Determine the [x, y] coordinate at the center of the cell enclosing the given text.  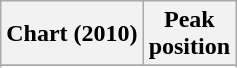
Peakposition [189, 34]
Chart (2010) [72, 34]
